Return the (x, y) coordinate for the center point of the cell that contains the specified text.  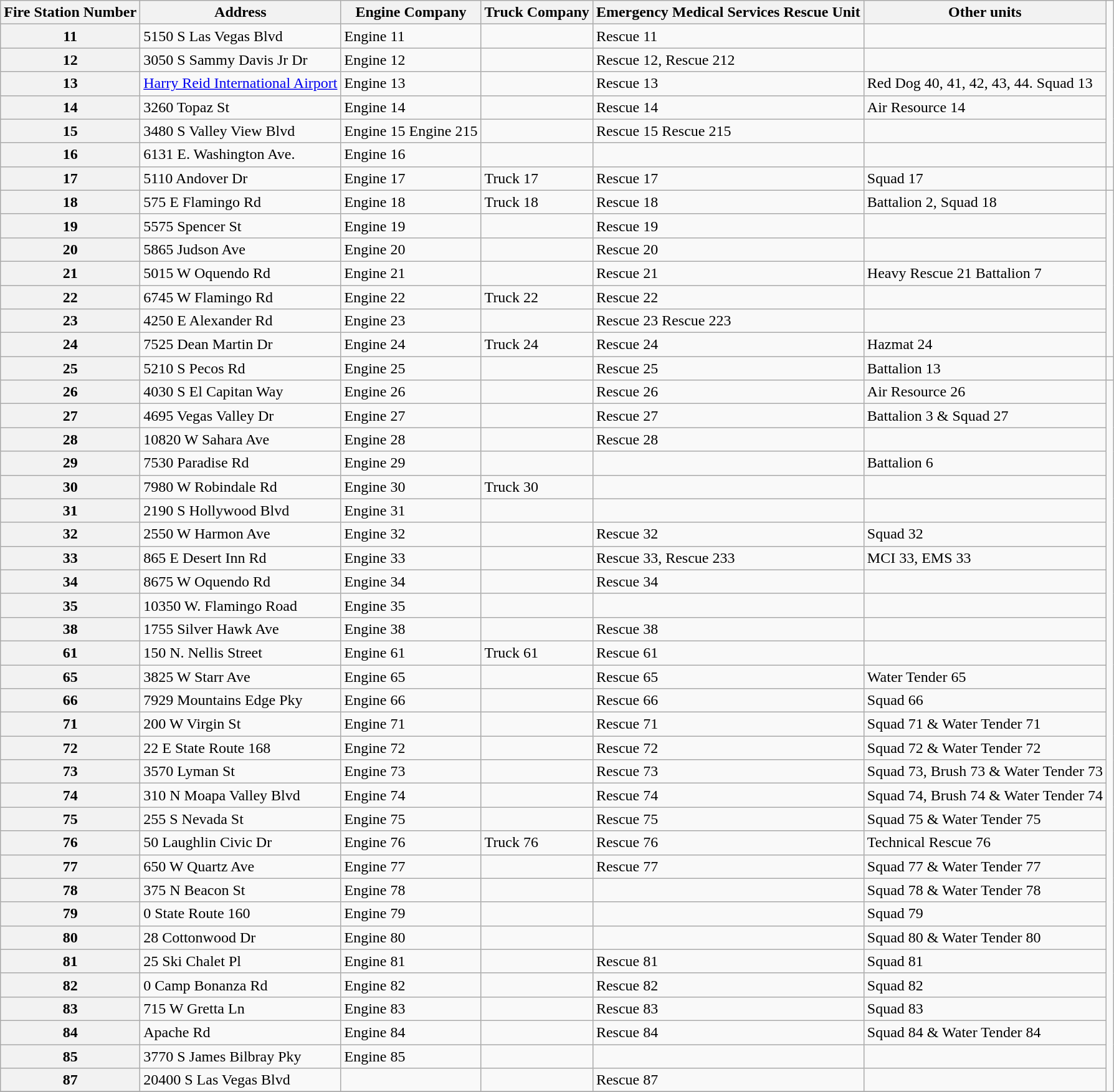
31 (70, 510)
23 (70, 321)
13 (70, 84)
24 (70, 345)
Truck 61 (537, 653)
150 N. Nellis Street (240, 653)
Red Dog 40, 41, 42, 43, 44. Squad 13 (984, 84)
Squad 80 & Water Tender 80 (984, 937)
22 E State Route 168 (240, 748)
Battalion 6 (984, 463)
10350 W. Flamingo Road (240, 605)
Rescue 15 Rescue 215 (728, 131)
Engine 30 (411, 487)
Technical Rescue 76 (984, 843)
0 Camp Bonanza Rd (240, 985)
Engine 14 (411, 107)
715 W Gretta Ln (240, 1008)
Rescue 83 (728, 1008)
6745 W Flamingo Rd (240, 297)
17 (70, 178)
Battalion 13 (984, 368)
Engine 12 (411, 60)
77 (70, 866)
8675 W Oquendo Rd (240, 582)
Engine 34 (411, 582)
Engine 75 (411, 819)
Hazmat 24 (984, 345)
865 E Desert Inn Rd (240, 558)
Harry Reid International Airport (240, 84)
Engine 80 (411, 937)
255 S Nevada St (240, 819)
Engine 33 (411, 558)
Truck 22 (537, 297)
Truck 17 (537, 178)
Rescue 20 (728, 249)
Rescue 23 Rescue 223 (728, 321)
Engine 66 (411, 701)
Engine 32 (411, 534)
Rescue 65 (728, 676)
Engine 82 (411, 985)
2190 S Hollywood Blvd (240, 510)
5865 Judson Ave (240, 249)
Engine 73 (411, 772)
6131 E. Washington Ave. (240, 155)
Rescue 11 (728, 36)
Engine 72 (411, 748)
3480 S Valley View Blvd (240, 131)
Engine 77 (411, 866)
Engine 65 (411, 676)
3770 S James Bilbray Pky (240, 1056)
Rescue 66 (728, 701)
Rescue 28 (728, 439)
Rescue 77 (728, 866)
Rescue 71 (728, 724)
Truck 76 (537, 843)
Squad 83 (984, 1008)
Engine 24 (411, 345)
Rescue 17 (728, 178)
Engine 26 (411, 392)
MCI 33, EMS 33 (984, 558)
Engine 11 (411, 36)
Engine 20 (411, 249)
5015 W Oquendo Rd (240, 273)
15 (70, 131)
Squad 66 (984, 701)
575 E Flamingo Rd (240, 202)
74 (70, 795)
34 (70, 582)
Engine 27 (411, 416)
Air Resource 26 (984, 392)
25 (70, 368)
20 (70, 249)
Engine 74 (411, 795)
Rescue 87 (728, 1080)
Engine 22 (411, 297)
Squad 73, Brush 73 & Water Tender 73 (984, 772)
84 (70, 1032)
Engine 84 (411, 1032)
Squad 79 (984, 914)
Squad 75 & Water Tender 75 (984, 819)
22 (70, 297)
Engine 71 (411, 724)
Engine 35 (411, 605)
76 (70, 843)
32 (70, 534)
Rescue 25 (728, 368)
Engine 18 (411, 202)
Fire Station Number (70, 12)
5210 S Pecos Rd (240, 368)
3260 Topaz St (240, 107)
3825 W Starr Ave (240, 676)
310 N Moapa Valley Blvd (240, 795)
1755 Silver Hawk Ave (240, 629)
Rescue 75 (728, 819)
33 (70, 558)
28 Cottonwood Dr (240, 937)
Apache Rd (240, 1032)
Water Tender 65 (984, 676)
18 (70, 202)
200 W Virgin St (240, 724)
Engine 29 (411, 463)
75 (70, 819)
Rescue 74 (728, 795)
Engine 78 (411, 890)
Engine 25 (411, 368)
Rescue 34 (728, 582)
Rescue 21 (728, 273)
375 N Beacon St (240, 890)
Address (240, 12)
5150 S Las Vegas Blvd (240, 36)
Rescue 13 (728, 84)
Rescue 18 (728, 202)
Engine 23 (411, 321)
Truck 30 (537, 487)
38 (70, 629)
Rescue 12, Rescue 212 (728, 60)
7929 Mountains Edge Pky (240, 701)
Engine 28 (411, 439)
Emergency Medical Services Rescue Unit (728, 12)
19 (70, 226)
65 (70, 676)
0 State Route 160 (240, 914)
Rescue 81 (728, 961)
11 (70, 36)
Battalion 3 & Squad 27 (984, 416)
Engine 16 (411, 155)
Engine 21 (411, 273)
5575 Spencer St (240, 226)
79 (70, 914)
50 Laughlin Civic Dr (240, 843)
Squad 81 (984, 961)
29 (70, 463)
Engine 85 (411, 1056)
Engine 31 (411, 510)
Engine 83 (411, 1008)
Heavy Rescue 21 Battalion 7 (984, 273)
27 (70, 416)
16 (70, 155)
Engine 76 (411, 843)
82 (70, 985)
Rescue 82 (728, 985)
Engine 15 Engine 215 (411, 131)
87 (70, 1080)
650 W Quartz Ave (240, 866)
Truck Company (537, 12)
Squad 84 & Water Tender 84 (984, 1032)
73 (70, 772)
Rescue 26 (728, 392)
72 (70, 748)
Rescue 14 (728, 107)
Engine 81 (411, 961)
Squad 71 & Water Tender 71 (984, 724)
85 (70, 1056)
Truck 24 (537, 345)
81 (70, 961)
10820 W Sahara Ave (240, 439)
30 (70, 487)
Battalion 2, Squad 18 (984, 202)
Squad 82 (984, 985)
66 (70, 701)
Squad 17 (984, 178)
26 (70, 392)
2550 W Harmon Ave (240, 534)
4030 S El Capitan Way (240, 392)
3570 Lyman St (240, 772)
71 (70, 724)
Squad 77 & Water Tender 77 (984, 866)
Rescue 61 (728, 653)
78 (70, 890)
4250 E Alexander Rd (240, 321)
Squad 32 (984, 534)
Squad 78 & Water Tender 78 (984, 890)
7525 Dean Martin Dr (240, 345)
Squad 74, Brush 74 & Water Tender 74 (984, 795)
Squad 72 & Water Tender 72 (984, 748)
Rescue 72 (728, 748)
3050 S Sammy Davis Jr Dr (240, 60)
Engine 17 (411, 178)
Engine Company (411, 12)
4695 Vegas Valley Dr (240, 416)
Rescue 24 (728, 345)
Truck 18 (537, 202)
Rescue 22 (728, 297)
Rescue 33, Rescue 233 (728, 558)
61 (70, 653)
5110 Andover Dr (240, 178)
83 (70, 1008)
Rescue 19 (728, 226)
Engine 79 (411, 914)
20400 S Las Vegas Blvd (240, 1080)
Other units (984, 12)
35 (70, 605)
Rescue 84 (728, 1032)
Engine 38 (411, 629)
21 (70, 273)
12 (70, 60)
Rescue 73 (728, 772)
Engine 13 (411, 84)
Rescue 32 (728, 534)
Rescue 27 (728, 416)
7980 W Robindale Rd (240, 487)
Engine 19 (411, 226)
Rescue 76 (728, 843)
Engine 61 (411, 653)
80 (70, 937)
7530 Paradise Rd (240, 463)
14 (70, 107)
Rescue 38 (728, 629)
Air Resource 14 (984, 107)
25 Ski Chalet Pl (240, 961)
28 (70, 439)
